Search for the cell housing the specified text and yield its [X, Y] center coordinate. 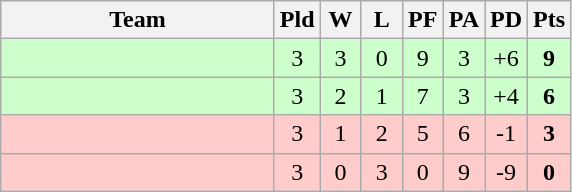
5 [422, 134]
PF [422, 20]
L [382, 20]
+6 [506, 58]
-9 [506, 172]
Pld [297, 20]
PA [464, 20]
PD [506, 20]
W [340, 20]
+4 [506, 96]
Team [138, 20]
7 [422, 96]
Pts [550, 20]
-1 [506, 134]
